Extract the (x, y) coordinate from the center of the cell holding the provided text.  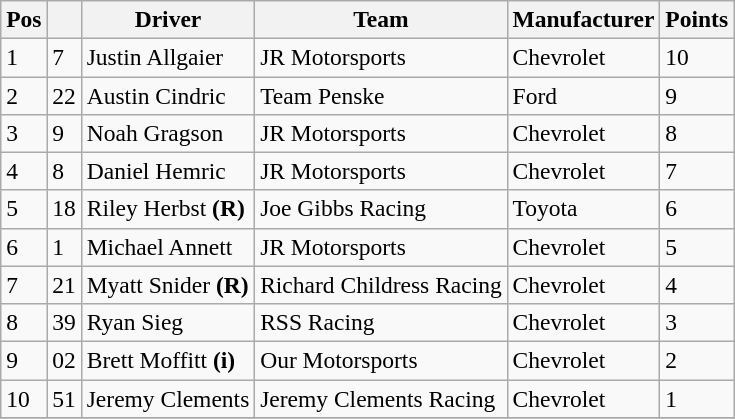
Jeremy Clements Racing (381, 398)
18 (64, 209)
Team (381, 19)
Our Motorsports (381, 360)
02 (64, 360)
Team Penske (381, 95)
Joe Gibbs Racing (381, 209)
Points (697, 19)
Myatt Snider (R) (168, 285)
22 (64, 95)
21 (64, 285)
39 (64, 322)
Austin Cindric (168, 95)
Jeremy Clements (168, 398)
Manufacturer (584, 19)
Justin Allgaier (168, 57)
Brett Moffitt (i) (168, 360)
Noah Gragson (168, 133)
51 (64, 398)
Michael Annett (168, 247)
Ryan Sieg (168, 322)
Ford (584, 95)
Pos (24, 19)
Toyota (584, 209)
Driver (168, 19)
Daniel Hemric (168, 171)
Riley Herbst (R) (168, 209)
Richard Childress Racing (381, 285)
RSS Racing (381, 322)
